For the text-containing cell, return its midpoint in [x, y] coordinate format. 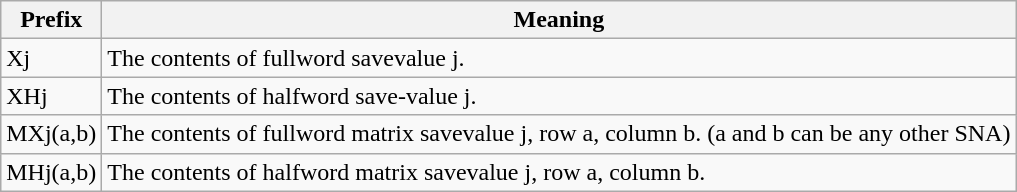
The contents of fullword matrix savevalue j, row a, column b. (a and b can be any other SNA) [559, 134]
The contents of halfword matrix savevalue j, row a, column b. [559, 172]
MXj(a,b) [52, 134]
Meaning [559, 20]
The contents of halfword save-value j. [559, 96]
Prefix [52, 20]
The contents of fullword savevalue j. [559, 58]
Xj [52, 58]
MHj(a,b) [52, 172]
XHj [52, 96]
